Return (X, Y) of the center of cell containing provided text 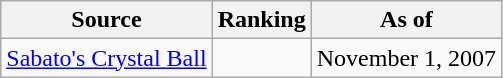
Source (106, 20)
Sabato's Crystal Ball (106, 58)
November 1, 2007 (406, 58)
As of (406, 20)
Ranking (262, 20)
